Extract the (x, y) coordinate from the center of the cell holding the provided text.  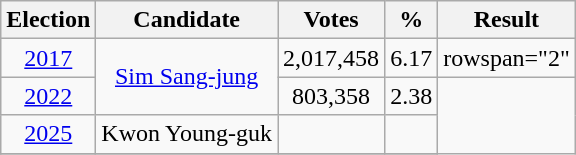
Election (48, 20)
Sim Sang-jung (187, 77)
Result (507, 20)
Votes (332, 20)
803,358 (332, 96)
Candidate (187, 20)
2.38 (412, 96)
2025 (48, 134)
% (412, 20)
Kwon Young-guk (187, 134)
2,017,458 (332, 58)
6.17 (412, 58)
2022 (48, 96)
2017 (48, 58)
rowspan="2" (507, 58)
